Find where the given text appears and provide that cell's center as (X, Y) coordinate. 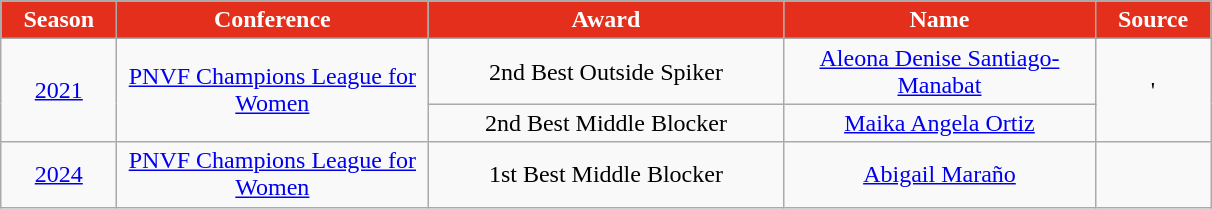
Source (1153, 20)
2nd Best Middle Blocker (606, 123)
2021 (59, 90)
1st Best Middle Blocker (606, 174)
Conference (272, 20)
Season (59, 20)
Name (940, 20)
Maika Angela Ortiz (940, 123)
Award (606, 20)
Aleona Denise Santiago-Manabat (940, 72)
2024 (59, 174)
' (1153, 90)
2nd Best Outside Spiker (606, 72)
Abigail Maraño (940, 174)
